Return the [x, y] coordinate for the center point of the cell that contains the specified text.  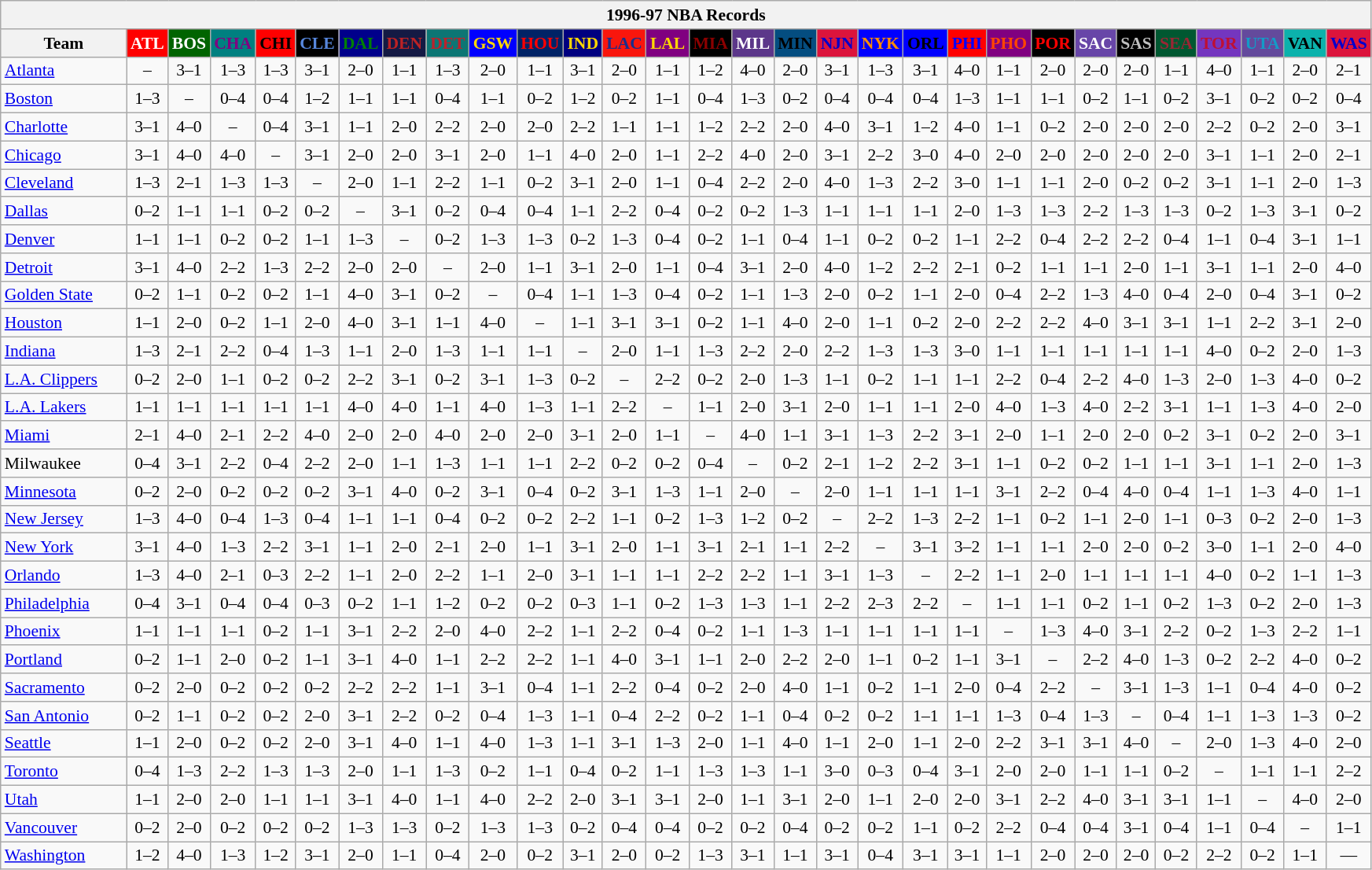
Phoenix [64, 632]
NYK [881, 43]
L.A. Clippers [64, 379]
SAC [1096, 43]
Cleveland [64, 183]
Philadelphia [64, 603]
Milwaukee [64, 463]
Miami [64, 436]
LAL [668, 43]
Golden State [64, 295]
Houston [64, 323]
New York [64, 547]
PHI [967, 43]
New Jersey [64, 519]
1996-97 NBA Records [686, 15]
GSW [494, 43]
Seattle [64, 743]
BOS [189, 43]
HOU [539, 43]
SAS [1136, 43]
Chicago [64, 155]
MIL [753, 43]
Sacramento [64, 688]
Minnesota [64, 492]
Orlando [64, 576]
— [1349, 856]
SEA [1176, 43]
MIN [795, 43]
3–2 [967, 547]
POR [1053, 43]
Toronto [64, 772]
2–3 [881, 603]
PHO [1008, 43]
MIA [710, 43]
DEN [404, 43]
Utah [64, 800]
Dallas [64, 212]
DET [448, 43]
ORL [926, 43]
L.A. Lakers [64, 407]
CLE [318, 43]
NJN [837, 43]
Atlanta [64, 71]
LAC [624, 43]
VAN [1305, 43]
Charlotte [64, 127]
Washington [64, 856]
Denver [64, 239]
Portland [64, 660]
TOR [1219, 43]
WAS [1349, 43]
CHA [233, 43]
ATL [148, 43]
Vancouver [64, 828]
Boston [64, 99]
Detroit [64, 267]
DAL [361, 43]
CHI [275, 43]
UTA [1263, 43]
San Antonio [64, 716]
IND [583, 43]
Indiana [64, 352]
Team [64, 43]
